Capture the cell that displays the provided text and extract its [x, y] central coordinate. 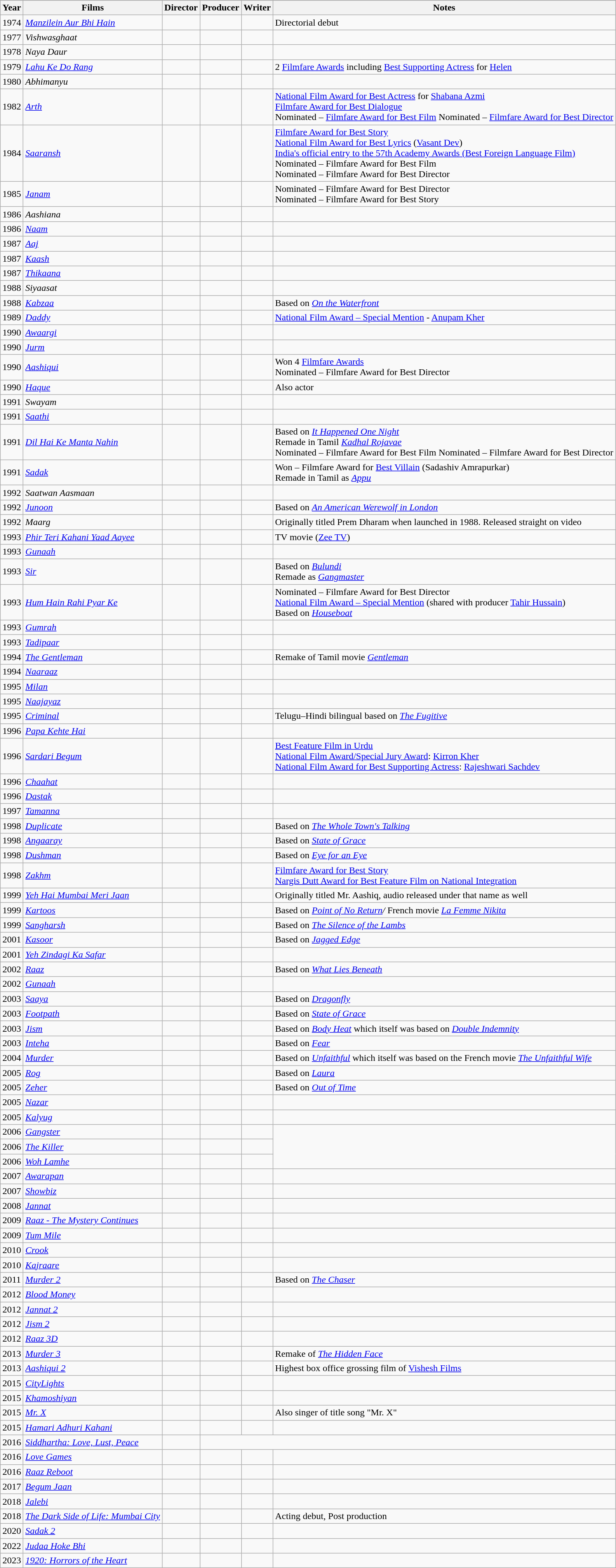
Gumrah [93, 628]
2022 [12, 1546]
Raaz [93, 969]
Year [12, 8]
Based on The Whole Town's Talking [444, 826]
Saathi [93, 417]
Judaa Hoke Bhi [93, 1546]
Thikaana [93, 273]
Nazar [93, 1102]
2017 [12, 1486]
Films [93, 8]
Love Games [93, 1457]
Also singer of title song "Mr. X" [444, 1413]
Based on Eye for an Eye [444, 855]
Lahu Ke Do Rang [93, 67]
Naaraaz [93, 672]
The Gentleman [93, 657]
1997 [12, 811]
1974 [12, 23]
Originally titled Prem Dharam when launched in 1988. Released straight on video [444, 522]
Zeher [93, 1088]
Based on An American Werewolf in London [444, 507]
Jannat 2 [93, 1309]
Rog [93, 1073]
Filmfare Award for Best StoryNargis Dutt Award for Best Feature Film on National Integration [444, 875]
The Dark Side of Life: Mumbai City [93, 1516]
Based on Body Heat which itself was based on Double Indemnity [444, 1028]
Nominated – Filmfare Award for Best DirectorNominated – Filmfare Award for Best Story [444, 194]
Saaransh [93, 153]
Based on Out of Time [444, 1088]
Aaj [93, 243]
Telugu–Hindi bilingual based on The Fugitive [444, 716]
Khamoshiyan [93, 1398]
Tamanna [93, 811]
Jism [93, 1028]
Based on On the Waterfront [444, 303]
Won – Filmfare Award for Best Villain (Sadashiv Amrapurkar) Remade in Tamil as Appu [444, 472]
2023 [12, 1561]
Jurm [93, 347]
Daddy [93, 318]
Jannat [93, 1206]
Mr. X [93, 1413]
1980 [12, 82]
Aashiqui 2 [93, 1368]
Naam [93, 229]
Saatwan Aasmaan [93, 492]
2 Filmfare Awards including Best Supporting Actress for Helen [444, 67]
1979 [12, 67]
Criminal [93, 716]
Remake of The Hidden Face [444, 1354]
Janam [93, 194]
Vishwasghaat [93, 37]
Nominated – Filmfare Award for Best DirectorNational Film Award – Special Mention (shared with producer Tahir Hussain) Based on Houseboat [444, 602]
Notes [444, 8]
Kasoor [93, 940]
Highest box office grossing film of Vishesh Films [444, 1368]
Yeh Zindagi Ka Safar [93, 954]
Kaash [93, 258]
Junoon [93, 507]
Naajayaz [93, 701]
Directorial debut [444, 23]
Based on Unfaithful which itself was based on the French movie The Unfaithful Wife [444, 1058]
Dushman [93, 855]
Based on Fear [444, 1043]
Gangster [93, 1132]
Based on Bulundi Remade as Gangmaster [444, 572]
Hamari Adhuri Kahani [93, 1427]
Zakhm [93, 875]
Kalyug [93, 1117]
Maarg [93, 522]
Won 4 Filmfare Awards Nominated – Filmfare Award for Best Director [444, 367]
Raaz 3D [93, 1339]
Duplicate [93, 826]
Sangharsh [93, 925]
Murder 3 [93, 1354]
Director [181, 8]
Kajraare [93, 1265]
TV movie (Zee TV) [444, 537]
1977 [12, 37]
1989 [12, 318]
Sardari Begum [93, 756]
Aashiana [93, 214]
Haque [93, 387]
Based on Laura [444, 1073]
Saaya [93, 999]
Raaz - The Mystery Continues [93, 1220]
1978 [12, 52]
Crook [93, 1250]
Phir Teri Kahani Yaad Aayee [93, 537]
Best Feature Film in UrduNational Film Award/Special Jury Award: Kirron KherNational Film Award for Best Supporting Actress: Rajeshwari Sachdev [444, 756]
Tum Mile [93, 1235]
Based on Jagged Edge [444, 940]
Hum Hain Rahi Pyar Ke [93, 602]
Blood Money [93, 1294]
Angaaray [93, 841]
Aashiqui [93, 367]
National Film Award – Special Mention - Anupam Kher [444, 318]
Based on Point of No Return/ French movie La Femme Nikita [444, 910]
Based on What Lies Beneath [444, 969]
1985 [12, 194]
Kabzaa [93, 303]
Sadak 2 [93, 1531]
Siyaasat [93, 288]
Chaahat [93, 781]
1982 [12, 107]
Manzilein Aur Bhi Hain [93, 23]
1984 [12, 153]
Showbiz [93, 1191]
Originally titled Mr. Aashiq, audio released under that name as well [444, 895]
Remake of Tamil movie Gentleman [444, 657]
Also actor [444, 387]
The Killer [93, 1147]
Naya Daur [93, 52]
Based on It Happened One NightRemade in Tamil Kadhal RojavaeNominated – Filmfare Award for Best Film Nominated – Filmfare Award for Best Director [444, 442]
Tadipaar [93, 642]
2008 [12, 1206]
Based on The Silence of the Lambs [444, 925]
Based on The Chaser [444, 1279]
Inteha [93, 1043]
Kartoos [93, 910]
Murder [93, 1058]
Awaargi [93, 332]
CityLights [93, 1383]
Acting debut, Post production [444, 1516]
Dil Hai Ke Manta Nahin [93, 442]
Yeh Hai Mumbai Meri Jaan [93, 895]
Dastak [93, 796]
Siddhartha: Love, Lust, Peace [93, 1442]
Jalebi [93, 1501]
Murder 2 [93, 1279]
Writer [257, 8]
2020 [12, 1531]
Abhimanyu [93, 82]
Swayam [93, 402]
Jism 2 [93, 1324]
Based on Dragonfly [444, 999]
Papa Kehte Hai [93, 731]
Footpath [93, 1013]
Milan [93, 687]
Arth [93, 107]
2011 [12, 1279]
Awarapan [93, 1176]
Sir [93, 572]
Raaz Reboot [93, 1472]
Sadak [93, 472]
2004 [12, 1058]
Woh Lamhe [93, 1161]
Begum Jaan [93, 1486]
1920: Horrors of the Heart [93, 1561]
Producer [221, 8]
